Identify which cell holds the provided text, then report its (X, Y) central coordinate. 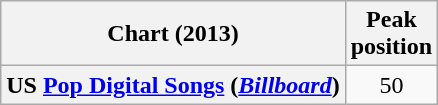
50 (391, 85)
US Pop Digital Songs (Billboard) (173, 85)
Chart (2013) (173, 34)
Peakposition (391, 34)
